Output the (X, Y) coordinate of the center of the cell containing the given text.  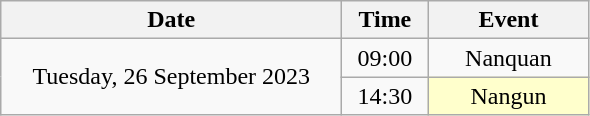
Date (172, 20)
14:30 (385, 96)
Tuesday, 26 September 2023 (172, 77)
Time (385, 20)
09:00 (385, 58)
Nanquan (508, 58)
Nangun (508, 96)
Event (508, 20)
